Extract the [x, y] coordinate from the center of the cell holding the provided text.  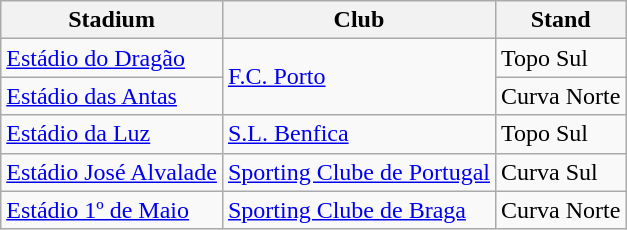
Estádio José Alvalade [112, 172]
S.L. Benfica [358, 134]
Club [358, 20]
Stadium [112, 20]
Estádio 1º de Maio [112, 210]
Estádio do Dragão [112, 58]
Estádio das Antas [112, 96]
Estádio da Luz [112, 134]
F.C. Porto [358, 77]
Stand [560, 20]
Curva Sul [560, 172]
Sporting Clube de Braga [358, 210]
Sporting Clube de Portugal [358, 172]
